Scan for the cell matching the given text and deliver its (x, y) coordinate at center. 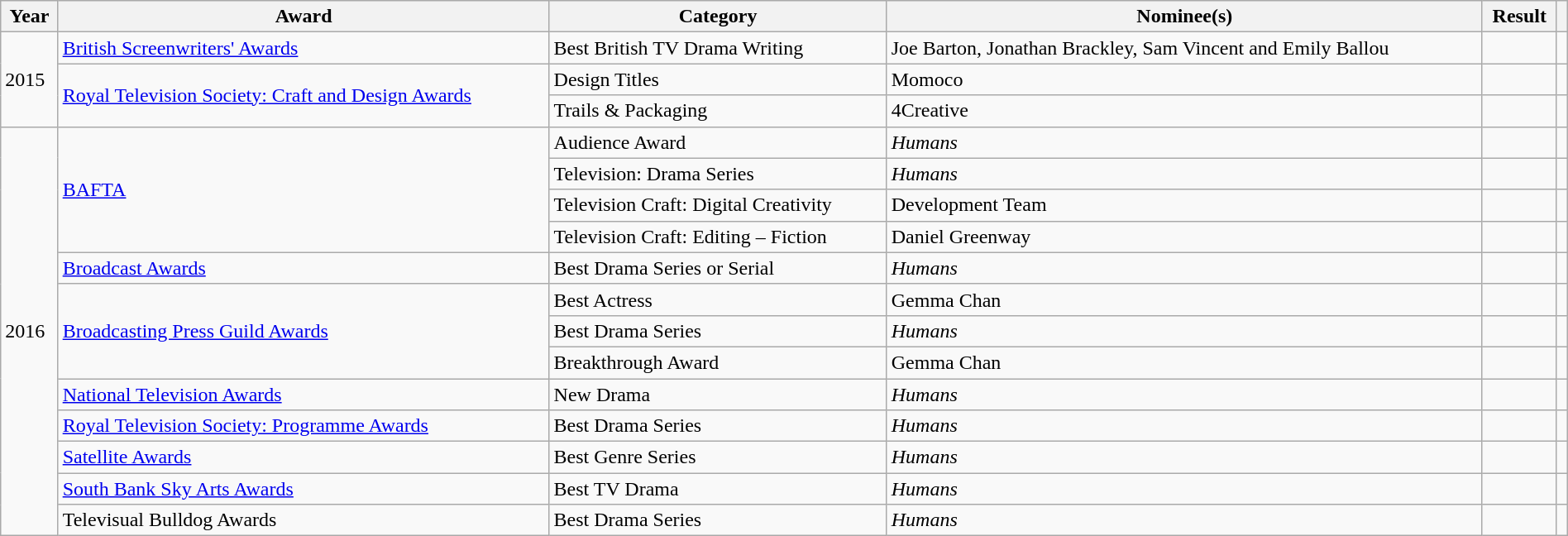
Best British TV Drama Writing (718, 48)
Breakthrough Award (718, 362)
2016 (30, 331)
Result (1519, 17)
Year (30, 17)
New Drama (718, 395)
4Creative (1184, 111)
Award (304, 17)
Broadcast Awards (304, 268)
Best Actress (718, 299)
Broadcasting Press Guild Awards (304, 331)
Joe Barton, Jonathan Brackley, Sam Vincent and Emily Ballou (1184, 48)
Royal Television Society: Programme Awards (304, 426)
Daniel Greenway (1184, 237)
Televisual Bulldog Awards (304, 520)
Best Genre Series (718, 457)
Trails & Packaging (718, 111)
2015 (30, 79)
Royal Television Society: Craft and Design Awards (304, 95)
Television Craft: Digital Creativity (718, 205)
Nominee(s) (1184, 17)
Satellite Awards (304, 457)
Design Titles (718, 79)
BAFTA (304, 189)
Audience Award (718, 142)
Category (718, 17)
National Television Awards (304, 395)
Television: Drama Series (718, 174)
Momoco (1184, 79)
Best Drama Series or Serial (718, 268)
Television Craft: Editing – Fiction (718, 237)
South Bank Sky Arts Awards (304, 489)
Best TV Drama (718, 489)
Development Team (1184, 205)
British Screenwriters' Awards (304, 48)
